Determine the [x, y] coordinate at the center of the cell enclosing the given text.  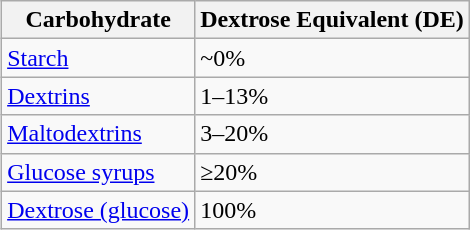
≥20% [332, 172]
3–20% [332, 134]
Maltodextrins [98, 134]
Starch [98, 58]
~0% [332, 58]
Glucose syrups [98, 172]
Dextrose (glucose) [98, 210]
Dextrose Equivalent (DE) [332, 20]
Carbohydrate [98, 20]
Dextrins [98, 96]
1–13% [332, 96]
100% [332, 210]
